Return (X, Y) of the center of cell containing provided text 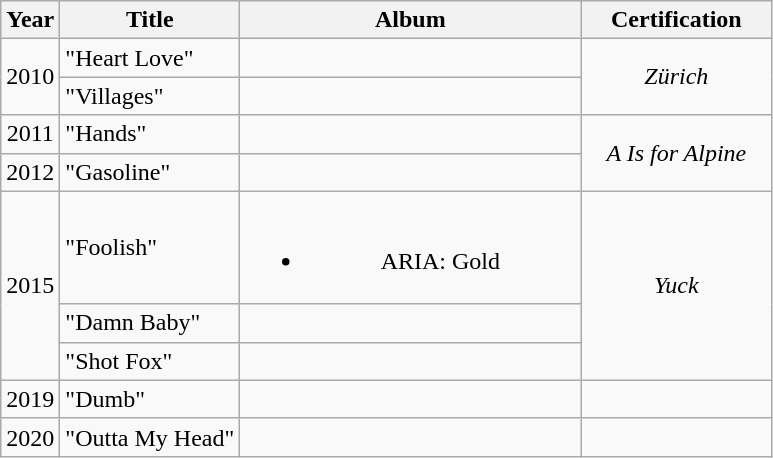
Certification (676, 20)
Yuck (676, 286)
"Foolish" (150, 248)
"Dumb" (150, 399)
Title (150, 20)
2010 (30, 77)
2012 (30, 172)
A Is for Alpine (676, 153)
2015 (30, 286)
Zürich (676, 77)
2019 (30, 399)
"Villages" (150, 96)
"Outta My Head" (150, 437)
Year (30, 20)
ARIA: Gold (410, 248)
"Hands" (150, 134)
"Damn Baby" (150, 323)
"Shot Fox" (150, 361)
2020 (30, 437)
"Heart Love" (150, 58)
"Gasoline" (150, 172)
2011 (30, 134)
Album (410, 20)
